From the cell containing the given text, extract its center point as [X, Y] coordinate. 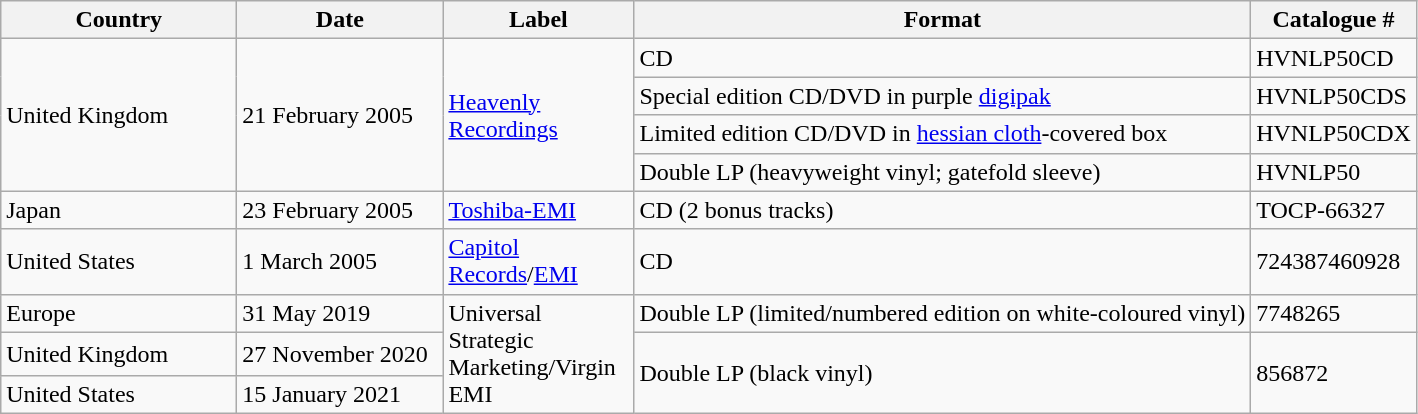
15 January 2021 [340, 394]
Catalogue # [1334, 20]
Double LP (black vinyl) [942, 372]
Special edition CD/DVD in purple digipak [942, 96]
Limited edition CD/DVD in hessian cloth-covered box [942, 134]
23 February 2005 [340, 210]
HVNLP50CD [1334, 58]
Universal Strategic Marketing/Virgin EMI [538, 354]
21 February 2005 [340, 115]
7748265 [1334, 313]
CD (2 bonus tracks) [942, 210]
Country [119, 20]
Japan [119, 210]
Format [942, 20]
HVNLP50 [1334, 172]
Toshiba-EMI [538, 210]
1 March 2005 [340, 262]
HVNLP50CDS [1334, 96]
Double LP (limited/numbered edition on white-coloured vinyl) [942, 313]
856872 [1334, 372]
724387460928 [1334, 262]
Capitol Records/EMI [538, 262]
31 May 2019 [340, 313]
Label [538, 20]
Europe [119, 313]
Double LP (heavyweight vinyl; gatefold sleeve) [942, 172]
HVNLP50CDX [1334, 134]
TOCP-66327 [1334, 210]
Date [340, 20]
27 November 2020 [340, 354]
Heavenly Recordings [538, 115]
